Scan for the cell matching the given text and deliver its [X, Y] coordinate at center. 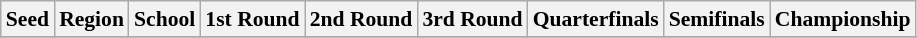
Semifinals [717, 19]
Seed [28, 19]
Quarterfinals [596, 19]
Championship [843, 19]
Region [92, 19]
School [164, 19]
3rd Round [472, 19]
1st Round [252, 19]
2nd Round [362, 19]
